Return [x, y] of the center of cell containing provided text 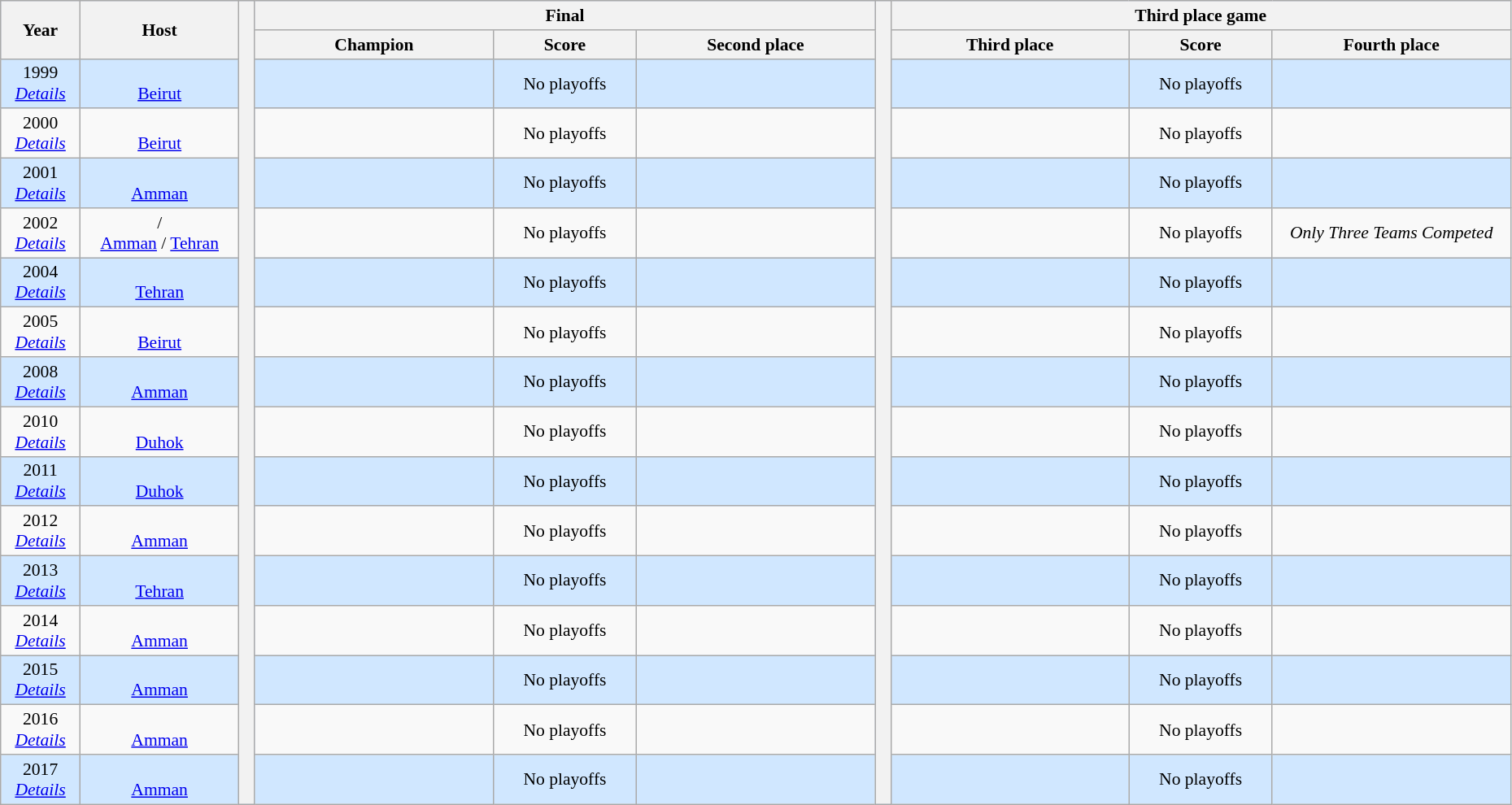
Fourth place [1391, 45]
/ Amman / Tehran [159, 233]
2005Details [41, 332]
2000Details [41, 133]
Champion [374, 45]
2008Details [41, 382]
Second place [755, 45]
Third place game [1200, 15]
2012Details [41, 532]
Final [564, 15]
2001Details [41, 184]
Year [41, 29]
2011Details [41, 481]
Third place [1010, 45]
2002Details [41, 233]
2013Details [41, 581]
2010Details [41, 431]
2014Details [41, 631]
Only Three Teams Competed [1391, 233]
Host [159, 29]
2016Details [41, 730]
1999Details [41, 83]
2004Details [41, 283]
2017Details [41, 779]
2015Details [41, 680]
